Locate the cell with the specified text and output its (X, Y) center coordinate. 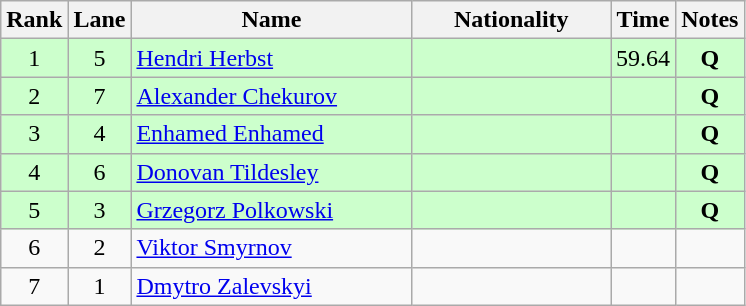
59.64 (644, 58)
Time (644, 20)
Dmytro Zalevskyi (272, 286)
Enhamed Enhamed (272, 134)
Lane (100, 20)
Alexander Chekurov (272, 96)
Notes (710, 20)
Hendri Herbst (272, 58)
Rank (34, 20)
Donovan Tildesley (272, 172)
Name (272, 20)
Grzegorz Polkowski (272, 210)
Nationality (512, 20)
Viktor Smyrnov (272, 248)
